Identify which cell holds the provided text, then report its [x, y] central coordinate. 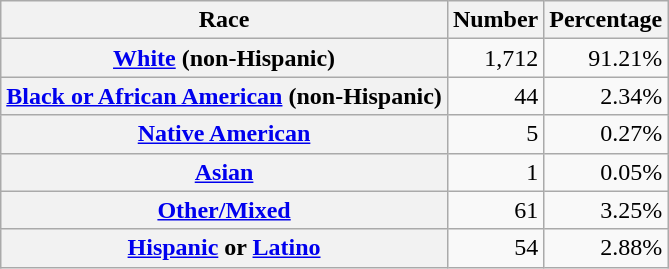
3.25% [606, 210]
White (non-Hispanic) [224, 58]
Number [495, 20]
Race [224, 20]
Hispanic or Latino [224, 248]
Other/Mixed [224, 210]
1,712 [495, 58]
1 [495, 172]
91.21% [606, 58]
2.34% [606, 96]
Black or African American (non-Hispanic) [224, 96]
2.88% [606, 248]
44 [495, 96]
Asian [224, 172]
5 [495, 134]
Native American [224, 134]
54 [495, 248]
0.27% [606, 134]
Percentage [606, 20]
61 [495, 210]
0.05% [606, 172]
